Find where the given text appears and provide that cell's center as [x, y] coordinate. 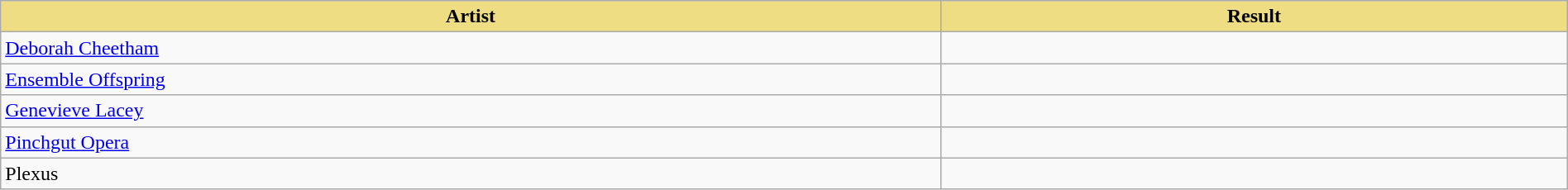
Artist [471, 17]
Plexus [471, 173]
Ensemble Offspring [471, 79]
Result [1254, 17]
Deborah Cheetham [471, 48]
Pinchgut Opera [471, 142]
Genevieve Lacey [471, 111]
